From the cell containing the given text, extract its center point as [X, Y] coordinate. 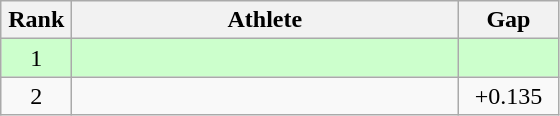
Gap [508, 20]
+0.135 [508, 96]
Rank [36, 20]
2 [36, 96]
Athlete [265, 20]
1 [36, 58]
